Identify which cell holds the provided text, then report its (X, Y) central coordinate. 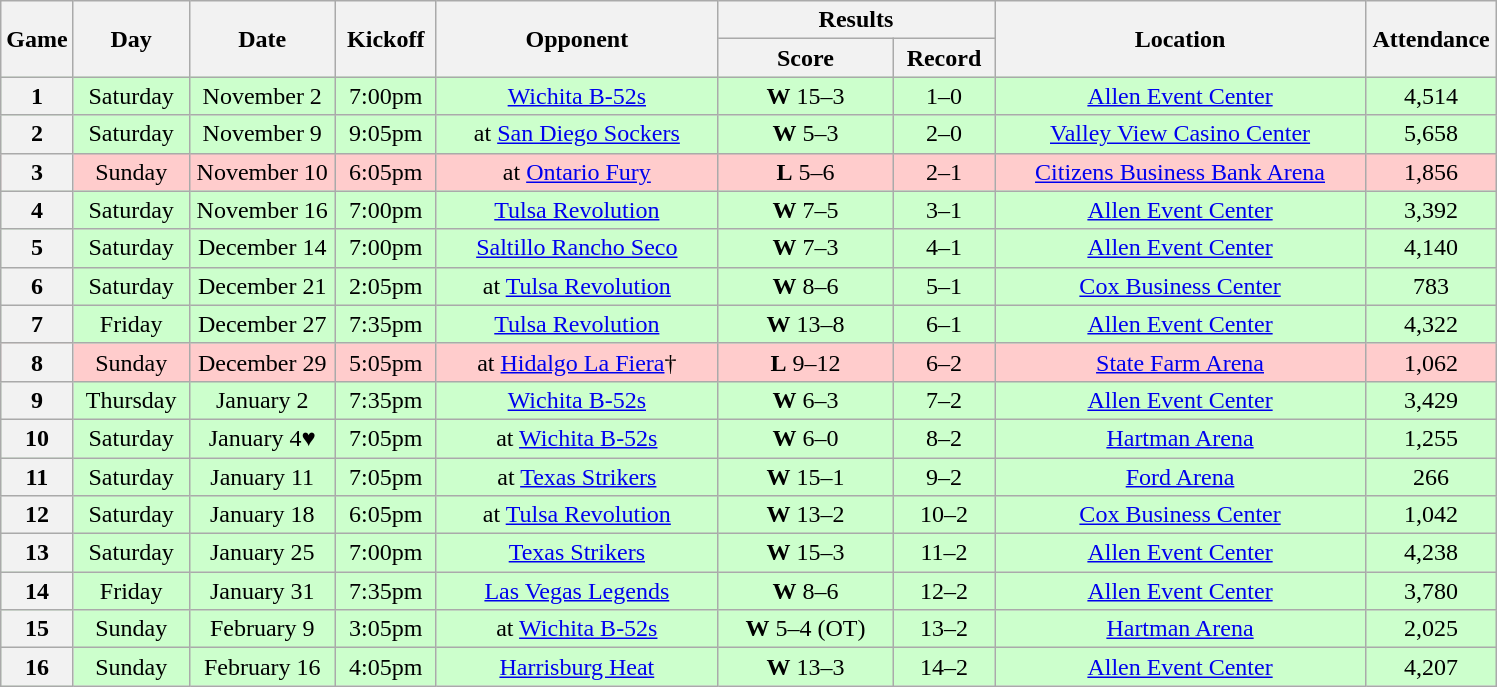
November 16 (262, 210)
11 (37, 477)
12 (37, 515)
2 (37, 134)
W 7–3 (805, 248)
15 (37, 629)
Las Vegas Legends (576, 591)
W 13–2 (805, 515)
6 (37, 286)
Attendance (1432, 39)
8–2 (944, 438)
1,062 (1432, 362)
State Farm Arena (1180, 362)
7 (37, 324)
13–2 (944, 629)
Texas Strikers (576, 553)
3,392 (1432, 210)
Score (805, 58)
W 5–4 (OT) (805, 629)
at Hidalgo La Fiera† (576, 362)
6–2 (944, 362)
8 (37, 362)
W 13–3 (805, 667)
4 (37, 210)
Ford Arena (1180, 477)
November 10 (262, 172)
February 16 (262, 667)
4–1 (944, 248)
5:05pm (386, 362)
W 6–3 (805, 400)
1,042 (1432, 515)
Results (856, 20)
5–1 (944, 286)
10–2 (944, 515)
2–0 (944, 134)
January 25 (262, 553)
Saltillo Rancho Seco (576, 248)
6–1 (944, 324)
December 21 (262, 286)
December 29 (262, 362)
7–2 (944, 400)
January 2 (262, 400)
1,856 (1432, 172)
4,514 (1432, 96)
5 (37, 248)
Day (131, 39)
3,780 (1432, 591)
4,140 (1432, 248)
February 9 (262, 629)
4,207 (1432, 667)
Date (262, 39)
at Texas Strikers (576, 477)
Valley View Casino Center (1180, 134)
W 5–3 (805, 134)
Opponent (576, 39)
2,025 (1432, 629)
Record (944, 58)
4,322 (1432, 324)
W 6–0 (805, 438)
January 31 (262, 591)
2–1 (944, 172)
266 (1432, 477)
14–2 (944, 667)
9–2 (944, 477)
1–0 (944, 96)
3,429 (1432, 400)
December 27 (262, 324)
December 14 (262, 248)
Citizens Business Bank Arena (1180, 172)
12–2 (944, 591)
1,255 (1432, 438)
L 5–6 (805, 172)
Thursday (131, 400)
10 (37, 438)
3 (37, 172)
W 15–1 (805, 477)
9 (37, 400)
3:05pm (386, 629)
2:05pm (386, 286)
4,238 (1432, 553)
3–1 (944, 210)
Location (1180, 39)
11–2 (944, 553)
at San Diego Sockers (576, 134)
13 (37, 553)
November 2 (262, 96)
Harrisburg Heat (576, 667)
9:05pm (386, 134)
Kickoff (386, 39)
Game (37, 39)
4:05pm (386, 667)
16 (37, 667)
at Ontario Fury (576, 172)
January 18 (262, 515)
5,658 (1432, 134)
1 (37, 96)
783 (1432, 286)
W 7–5 (805, 210)
November 9 (262, 134)
14 (37, 591)
L 9–12 (805, 362)
W 13–8 (805, 324)
January 11 (262, 477)
January 4♥ (262, 438)
